From the cell containing the given text, extract its center point as (x, y) coordinate. 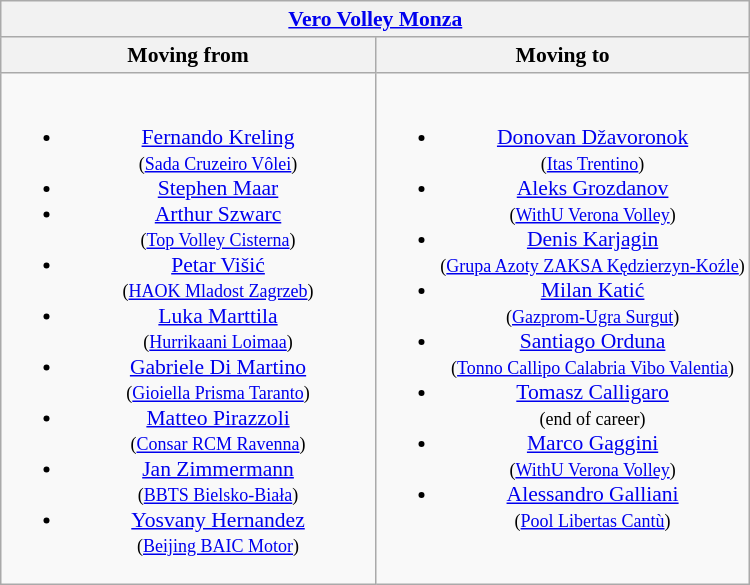
Moving to (562, 55)
Moving from (188, 55)
Vero Volley Monza (376, 19)
